Determine the [x, y] coordinate at the center of the cell enclosing the given text.  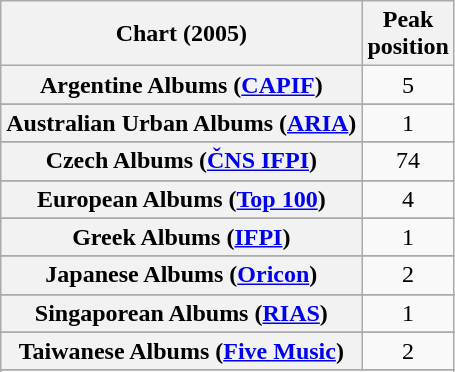
Czech Albums (ČNS IFPI) [182, 161]
Taiwanese Albums (Five Music) [182, 351]
Australian Urban Albums (ARIA) [182, 123]
5 [408, 85]
Peakposition [408, 34]
74 [408, 161]
Singaporean Albums (RIAS) [182, 313]
Greek Albums (IFPI) [182, 237]
Japanese Albums (Oricon) [182, 275]
4 [408, 199]
Chart (2005) [182, 34]
Argentine Albums (CAPIF) [182, 85]
European Albums (Top 100) [182, 199]
